Scan for the cell matching the given text and deliver its [x, y] coordinate at center. 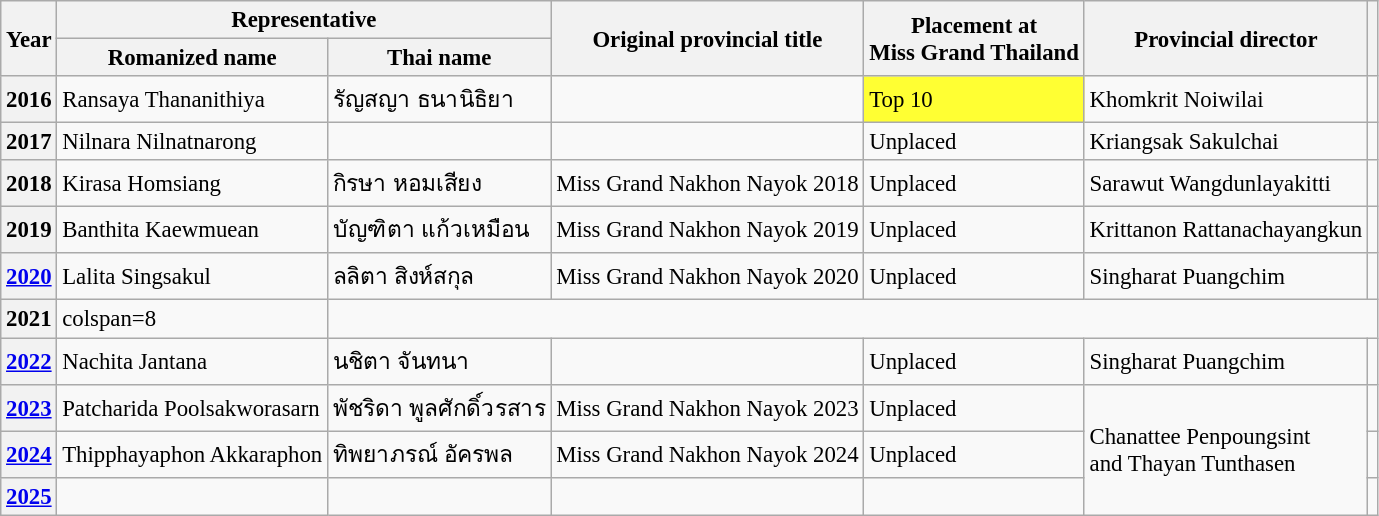
Year [29, 38]
Kriangsak Sakulchai [1226, 142]
2019 [29, 230]
2022 [29, 362]
Krittanon Rattanachayangkun [1226, 230]
2017 [29, 142]
Miss Grand Nakhon Nayok 2020 [708, 278]
Placement atMiss Grand Thailand [974, 38]
Banthita Kaewmuean [192, 230]
Sarawut Wangdunlayakitti [1226, 184]
Kirasa Homsiang [192, 184]
2016 [29, 100]
Nachita Jantana [192, 362]
Lalita Singsakul [192, 278]
Original provincial title [708, 38]
ทิพยาภรณ์ อัครพล [440, 454]
Thipphayaphon Akkaraphon [192, 454]
2024 [29, 454]
Thai name [440, 58]
Top 10 [974, 100]
Miss Grand Nakhon Nayok 2019 [708, 230]
2025 [29, 496]
ลลิตา สิงห์สกุล [440, 278]
Miss Grand Nakhon Nayok 2024 [708, 454]
colspan=8 [192, 319]
นชิตา จันทนา [440, 362]
Khomkrit Noiwilai [1226, 100]
Miss Grand Nakhon Nayok 2018 [708, 184]
Ransaya Thananithiya [192, 100]
Nilnara Nilnatnarong [192, 142]
Patcharida Poolsakworasarn [192, 408]
พัชริดา พูลศักดิ์วรสาร [440, 408]
Romanized name [192, 58]
Representative [304, 20]
กิรษา หอมเสียง [440, 184]
Provincial director [1226, 38]
บัญฑิตา แก้วเหมือน [440, 230]
2018 [29, 184]
รัญสญา ธนานิธิยา [440, 100]
Miss Grand Nakhon Nayok 2023 [708, 408]
2021 [29, 319]
2020 [29, 278]
2023 [29, 408]
Chanattee Penpoungsint and Thayan Tunthasen [1226, 450]
